Return the [X, Y] coordinate for the center point of the cell that contains the specified text.  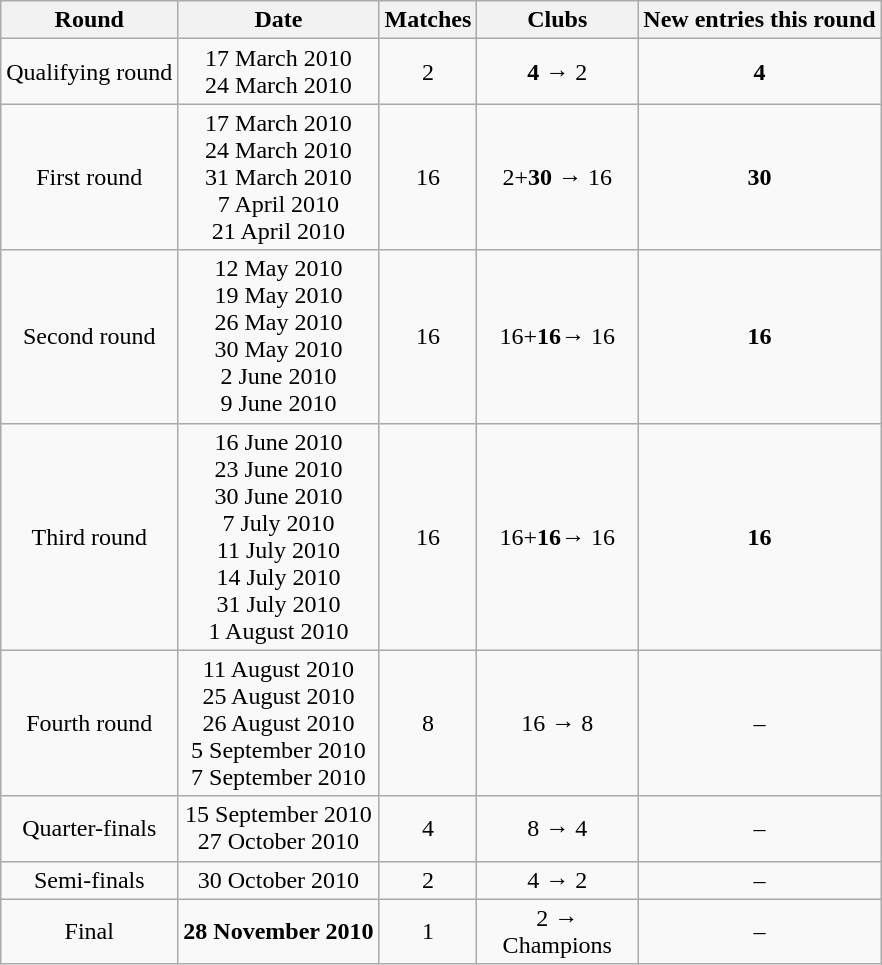
Matches [428, 20]
Date [278, 20]
First round [90, 177]
8 → 4 [558, 828]
Final [90, 932]
16 June 2010 23 June 2010 30 June 2010 7 July 2010 11 July 2010 14 July 2010 31 July 2010 1 August 2010 [278, 536]
1 [428, 932]
12 May 2010 19 May 2010 26 May 2010 30 May 2010 2 June 2010 9 June 2010 [278, 336]
Qualifying round [90, 72]
Clubs [558, 20]
Third round [90, 536]
30 October 2010 [278, 880]
16 → 8 [558, 723]
30 [760, 177]
New entries this round [760, 20]
11 August 2010 25 August 2010 26 August 2010 5 September 2010 7 September 2010 [278, 723]
Quarter-finals [90, 828]
8 [428, 723]
Second round [90, 336]
17 March 2010 24 March 2010 31 March 2010 7 April 2010 21 April 2010 [278, 177]
28 November 2010 [278, 932]
Fourth round [90, 723]
2 → Champions [558, 932]
15 September 2010 27 October 2010 [278, 828]
Round [90, 20]
17 March 2010 24 March 2010 [278, 72]
2+30 → 16 [558, 177]
Semi-finals [90, 880]
